Scan for the cell matching the given text and deliver its [x, y] coordinate at center. 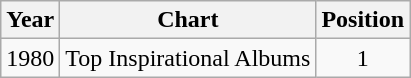
1 [363, 58]
Position [363, 20]
Year [30, 20]
1980 [30, 58]
Top Inspirational Albums [188, 58]
Chart [188, 20]
